Capture the cell that displays the provided text and extract its [x, y] central coordinate. 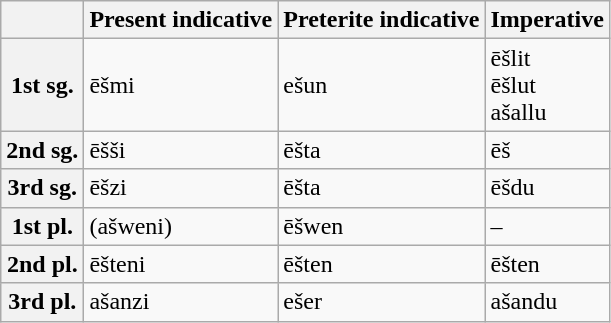
ašandu [547, 302]
2nd sg. [42, 150]
ēšwen [382, 226]
ēšteni [181, 264]
Present indicative [181, 20]
ešun [382, 85]
1st sg. [42, 85]
ašanzi [181, 302]
ēšlitēšlutašallu [547, 85]
1st pl. [42, 226]
3rd pl. [42, 302]
ēšši [181, 150]
2nd pl. [42, 264]
– [547, 226]
ēšmi [181, 85]
(ašweni) [181, 226]
Imperative [547, 20]
ešer [382, 302]
ēšzi [181, 188]
3rd sg. [42, 188]
Preterite indicative [382, 20]
ēš [547, 150]
ēšdu [547, 188]
